Return [x, y] of the center of cell containing provided text 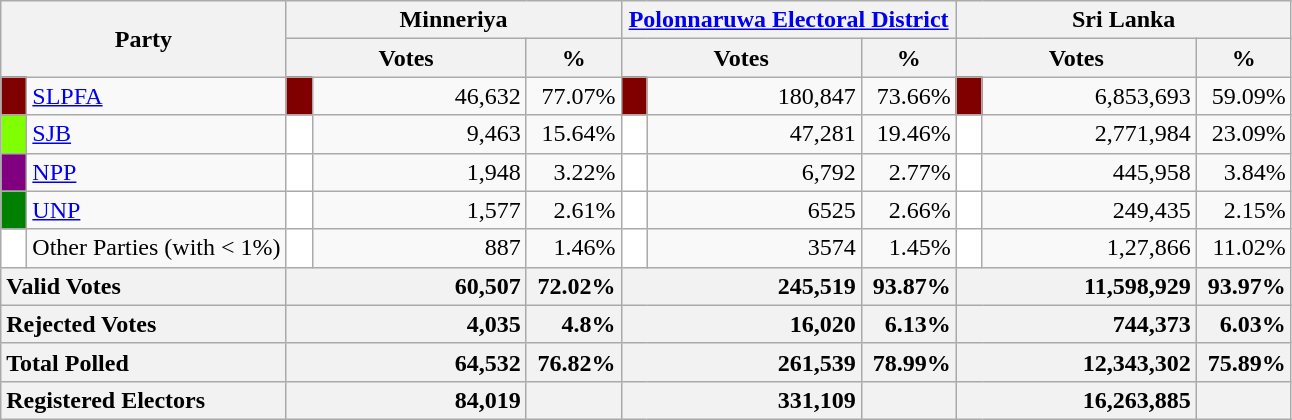
Minneriya [454, 20]
261,539 [741, 362]
331,109 [741, 400]
4.8% [574, 324]
11.02% [1244, 248]
23.09% [1244, 134]
Sri Lanka [1124, 20]
9,463 [419, 134]
93.97% [1244, 286]
1.45% [908, 248]
1,577 [419, 210]
16,020 [741, 324]
Valid Votes [144, 286]
60,507 [406, 286]
16,263,885 [1076, 400]
UNP [156, 210]
887 [419, 248]
4,035 [406, 324]
6,792 [754, 172]
72.02% [574, 286]
Rejected Votes [144, 324]
6,853,693 [1089, 96]
78.99% [908, 362]
NPP [156, 172]
Party [144, 39]
6.13% [908, 324]
11,598,929 [1076, 286]
180,847 [754, 96]
2.61% [574, 210]
2.77% [908, 172]
93.87% [908, 286]
47,281 [754, 134]
SJB [156, 134]
2.15% [1244, 210]
445,958 [1089, 172]
76.82% [574, 362]
19.46% [908, 134]
245,519 [741, 286]
Total Polled [144, 362]
3.84% [1244, 172]
46,632 [419, 96]
6525 [754, 210]
1.46% [574, 248]
Polonnaruwa Electoral District [788, 20]
84,019 [406, 400]
1,27,866 [1089, 248]
6.03% [1244, 324]
3.22% [574, 172]
12,343,302 [1076, 362]
15.64% [574, 134]
64,532 [406, 362]
SLPFA [156, 96]
Registered Electors [144, 400]
2.66% [908, 210]
77.07% [574, 96]
2,771,984 [1089, 134]
744,373 [1076, 324]
1,948 [419, 172]
73.66% [908, 96]
Other Parties (with < 1%) [156, 248]
3574 [754, 248]
249,435 [1089, 210]
59.09% [1244, 96]
75.89% [1244, 362]
